Determine the [x, y] coordinate at the center of the cell enclosing the given text.  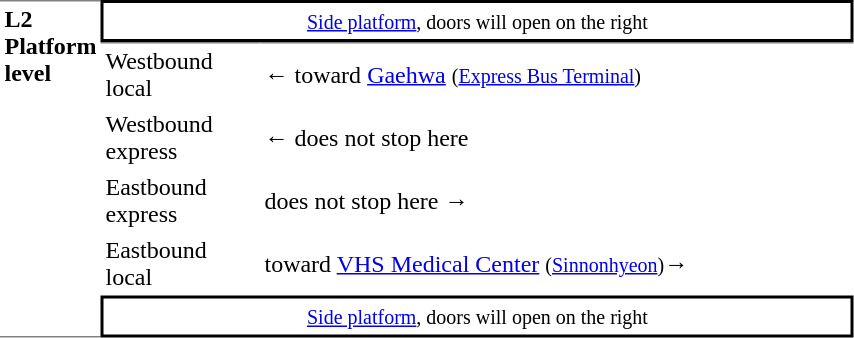
Eastbound express [180, 202]
← does not stop here [557, 138]
Eastbound local [180, 264]
does not stop here → [557, 202]
toward VHS Medical Center (Sinnonhyeon)→ [557, 264]
← toward Gaehwa (Express Bus Terminal) [557, 74]
Westbound local [180, 74]
Westbound express [180, 138]
L2Platform level [50, 169]
